Capture the cell that displays the provided text and extract its [x, y] central coordinate. 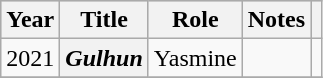
Year [30, 20]
2021 [30, 58]
Yasmine [195, 58]
Notes [276, 20]
Role [195, 20]
Title [104, 20]
Gulhun [104, 58]
